Detect which cell encompasses the target text, then output its [x, y] center coordinate. 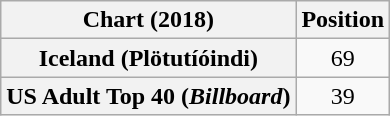
39 [343, 96]
Chart (2018) [148, 20]
Position [343, 20]
Iceland (Plötutíóindi) [148, 58]
US Adult Top 40 (Billboard) [148, 96]
69 [343, 58]
